Identify which cell holds the provided text, then report its [X, Y] central coordinate. 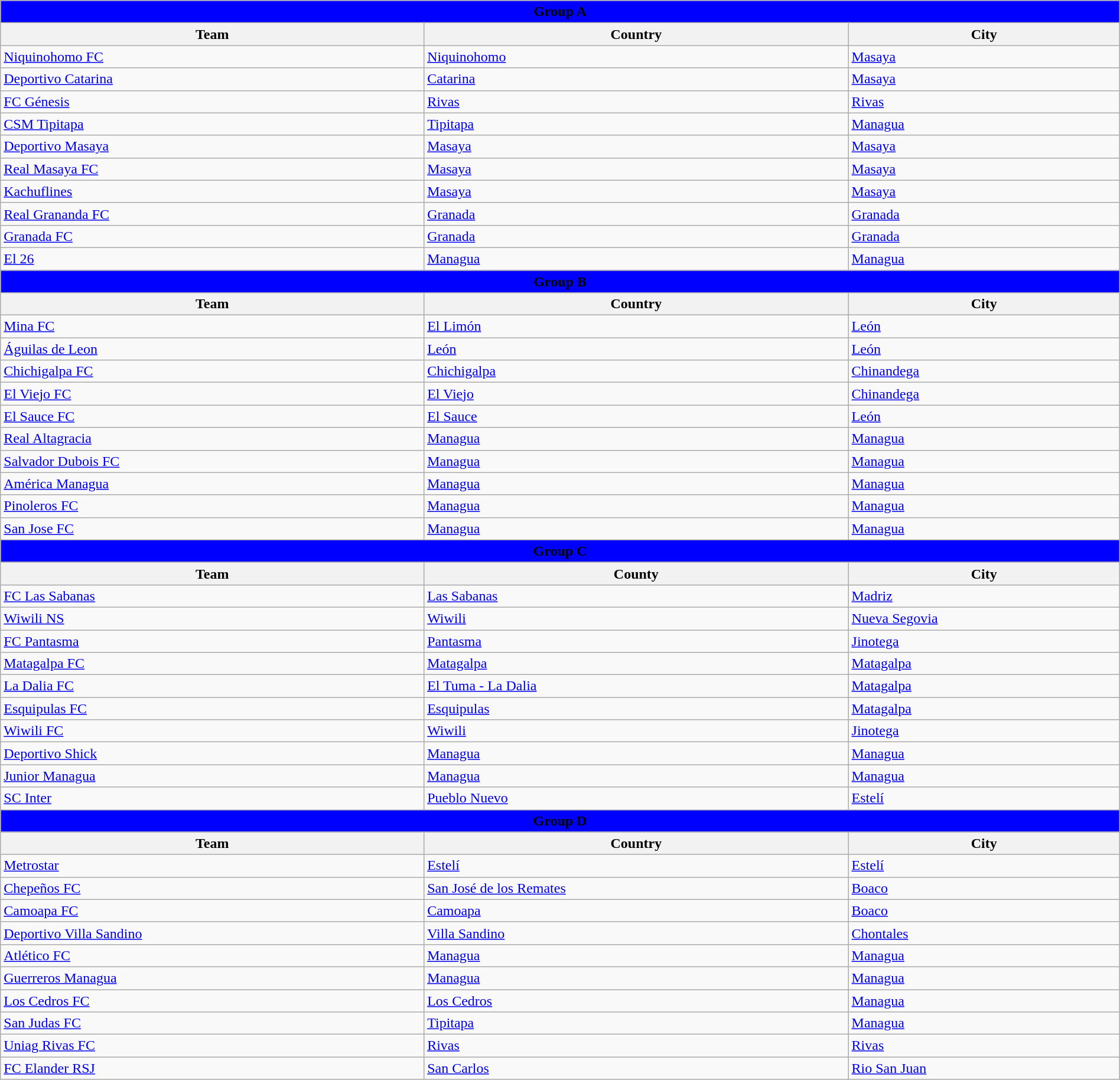
El Sauce FC [213, 416]
San José de los Remates [636, 888]
Metrostar [213, 866]
Los Cedros [636, 1001]
Matagalpa FC [213, 664]
El Viejo [636, 394]
Los Cedros FC [213, 1001]
Pueblo Nuevo [636, 798]
Chichigalpa [636, 371]
Granada FC [213, 236]
Niquinohomo FC [213, 57]
FC Elander RSJ [213, 1068]
Villa Sandino [636, 933]
El Viejo FC [213, 394]
Rio San Juan [984, 1068]
Salvador Dubois FC [213, 461]
CSM Tipitapa [213, 124]
Deportivo Shick [213, 753]
El Limón [636, 327]
Group C [560, 551]
Deportivo Catarina [213, 79]
SC Inter [213, 798]
Atlético FC [213, 955]
Nueva Segovia [984, 618]
Catarina [636, 79]
Pantasma [636, 641]
El Sauce [636, 416]
Deportivo Villa Sandino [213, 933]
Esquipulas [636, 709]
América Managua [213, 484]
San Jose FC [213, 528]
El 26 [213, 259]
Madriz [984, 596]
Águilas de Leon [213, 349]
Niquinohomo [636, 57]
Real Grananda FC [213, 214]
FC Pantasma [213, 641]
Camoapa [636, 911]
La Dalia FC [213, 686]
Real Masaya FC [213, 169]
Chepeños FC [213, 888]
Chontales [984, 933]
Group D [560, 821]
Uniag Rivas FC [213, 1046]
FC Las Sabanas [213, 596]
Group B [560, 282]
Camoapa FC [213, 911]
FC Génesis [213, 102]
Wiwili NS [213, 618]
Group A [560, 12]
Mina FC [213, 327]
Kachuflines [213, 191]
Deportivo Masaya [213, 146]
Chichigalpa FC [213, 371]
San Carlos [636, 1068]
Esquipulas FC [213, 709]
Junior Managua [213, 776]
Pinoleros FC [213, 506]
El Tuma - La Dalia [636, 686]
Las Sabanas [636, 596]
County [636, 573]
Real Altagracia [213, 439]
Guerreros Managua [213, 978]
Wiwili FC [213, 731]
San Judas FC [213, 1023]
